Return the (x, y) coordinate for the center point of the cell that contains the specified text.  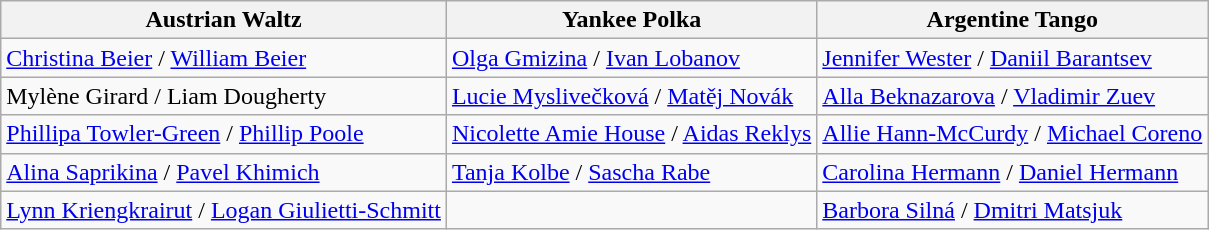
Mylène Girard / Liam Dougherty (224, 96)
Allie Hann-McCurdy / Michael Coreno (1012, 134)
Alina Saprikina / Pavel Khimich (224, 172)
Jennifer Wester / Daniil Barantsev (1012, 58)
Yankee Polka (631, 20)
Lucie Myslivečková / Matěj Novák (631, 96)
Phillipa Towler-Green / Phillip Poole (224, 134)
Alla Beknazarova / Vladimir Zuev (1012, 96)
Christina Beier / William Beier (224, 58)
Barbora Silná / Dmitri Matsjuk (1012, 210)
Olga Gmizina / Ivan Lobanov (631, 58)
Tanja Kolbe / Sascha Rabe (631, 172)
Argentine Tango (1012, 20)
Austrian Waltz (224, 20)
Carolina Hermann / Daniel Hermann (1012, 172)
Nicolette Amie House / Aidas Reklys (631, 134)
Lynn Kriengkrairut / Logan Giulietti-Schmitt (224, 210)
